Detect which cell encompasses the target text, then output its [x, y] center coordinate. 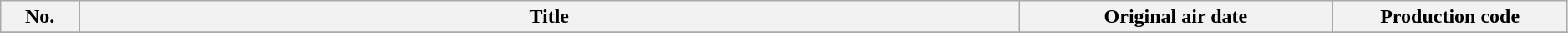
Production code [1450, 17]
Original air date [1176, 17]
No. [40, 17]
Title [550, 17]
